Identify which cell holds the provided text, then report its [X, Y] central coordinate. 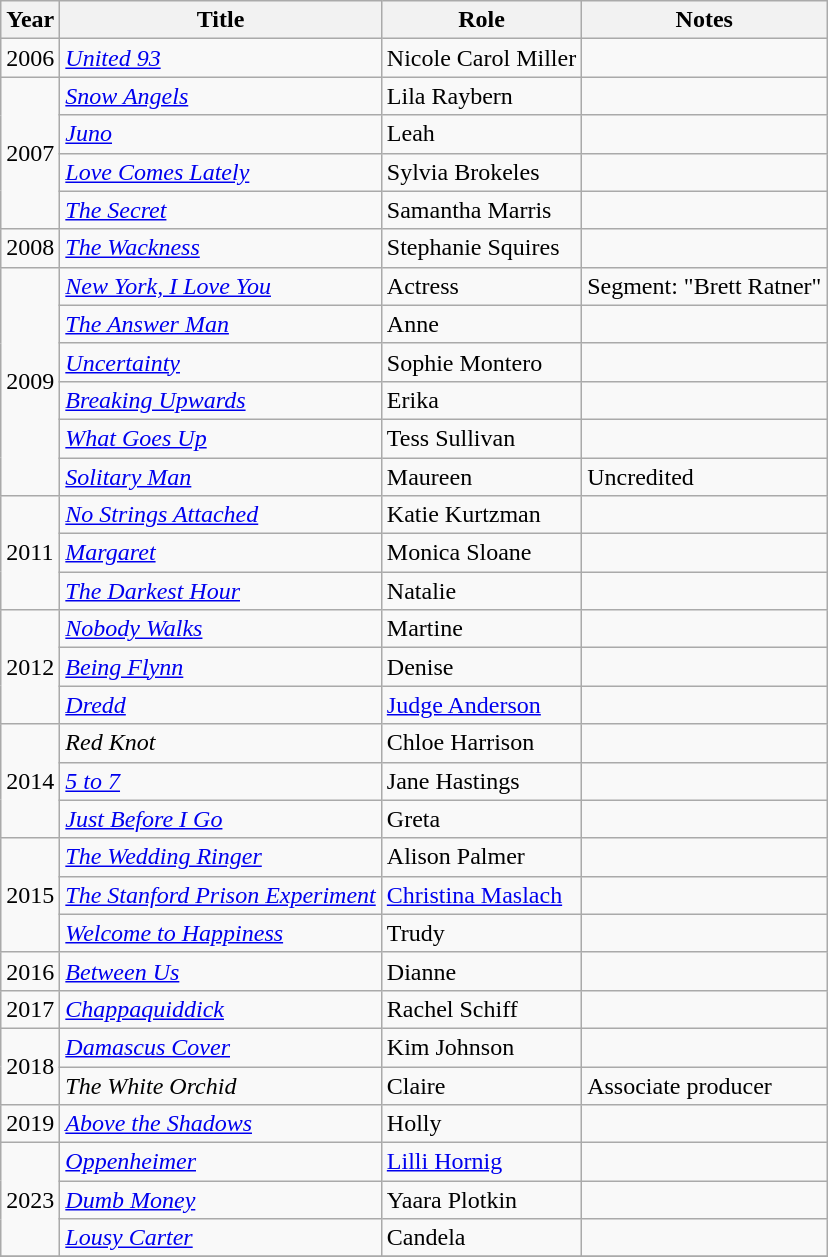
Denise [481, 667]
Claire [481, 1085]
United 93 [220, 58]
Candela [481, 1238]
2008 [30, 248]
The Answer Man [220, 324]
2016 [30, 971]
Leah [481, 134]
2019 [30, 1124]
The Darkest Hour [220, 591]
Uncertainty [220, 362]
The Wedding Ringer [220, 857]
The Stanford Prison Experiment [220, 895]
Maureen [481, 477]
Role [481, 20]
2007 [30, 153]
Above the Shadows [220, 1124]
Damascus Cover [220, 1047]
Holly [481, 1124]
Tess Sullivan [481, 438]
Actress [481, 286]
Erika [481, 400]
Sylvia Brokeles [481, 172]
Between Us [220, 971]
2023 [30, 1200]
Nicole Carol Miller [481, 58]
2006 [30, 58]
Solitary Man [220, 477]
2012 [30, 667]
Just Before I Go [220, 819]
Notes [704, 20]
2018 [30, 1066]
Judge Anderson [481, 705]
Chappaquiddick [220, 1009]
Being Flynn [220, 667]
Nobody Walks [220, 629]
Juno [220, 134]
Uncredited [704, 477]
The Secret [220, 210]
Kim Johnson [481, 1047]
What Goes Up [220, 438]
Breaking Upwards [220, 400]
Oppenheimer [220, 1162]
Associate producer [704, 1085]
Rachel Schiff [481, 1009]
2011 [30, 553]
Natalie [481, 591]
The Wackness [220, 248]
Martine [481, 629]
Stephanie Squires [481, 248]
2014 [30, 781]
Dumb Money [220, 1200]
Sophie Montero [481, 362]
Yaara Plotkin [481, 1200]
Welcome to Happiness [220, 933]
No Strings Attached [220, 515]
Segment: "Brett Ratner" [704, 286]
Dianne [481, 971]
2017 [30, 1009]
Dredd [220, 705]
Alison Palmer [481, 857]
Greta [481, 819]
New York, I Love You [220, 286]
Love Comes Lately [220, 172]
The White Orchid [220, 1085]
Jane Hastings [481, 781]
Anne [481, 324]
Lousy Carter [220, 1238]
Monica Sloane [481, 553]
2015 [30, 895]
Year [30, 20]
Christina Maslach [481, 895]
2009 [30, 381]
Red Knot [220, 743]
Samantha Marris [481, 210]
Lilli Hornig [481, 1162]
Margaret [220, 553]
Trudy [481, 933]
Lila Raybern [481, 96]
Chloe Harrison [481, 743]
5 to 7 [220, 781]
Title [220, 20]
Katie Kurtzman [481, 515]
Snow Angels [220, 96]
